Pinpoint the cell where the given text exists, returning its [x, y] midpoint coordinate. 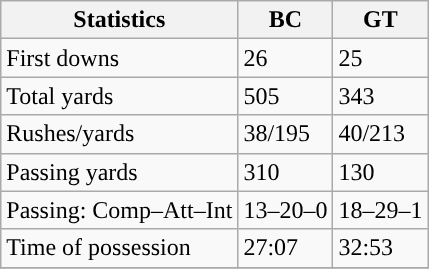
26 [286, 58]
18–29–1 [380, 210]
27:07 [286, 248]
Time of possession [120, 248]
40/213 [380, 134]
310 [286, 172]
Total yards [120, 96]
Passing: Comp–Att–Int [120, 210]
BC [286, 20]
343 [380, 96]
GT [380, 20]
505 [286, 96]
Rushes/yards [120, 134]
130 [380, 172]
Passing yards [120, 172]
First downs [120, 58]
25 [380, 58]
Statistics [120, 20]
32:53 [380, 248]
38/195 [286, 134]
13–20–0 [286, 210]
